Detect which cell encompasses the target text, then output its [X, Y] center coordinate. 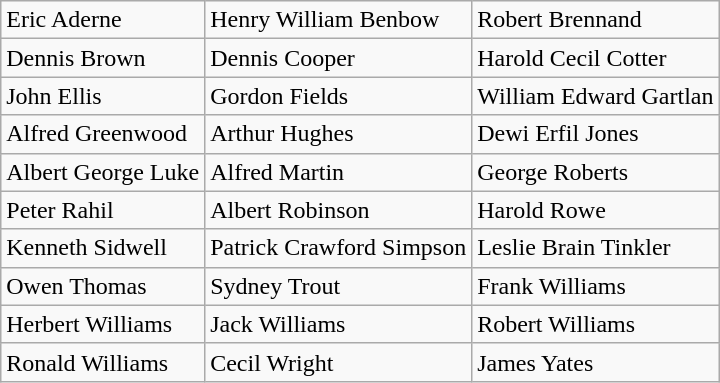
Henry William Benbow [338, 20]
Dewi Erfil Jones [596, 134]
Harold Rowe [596, 210]
Leslie Brain Tinkler [596, 248]
Dennis Cooper [338, 58]
Arthur Hughes [338, 134]
William Edward Gartlan [596, 96]
John Ellis [103, 96]
George Roberts [596, 172]
Ronald Williams [103, 362]
Patrick Crawford Simpson [338, 248]
James Yates [596, 362]
Harold Cecil Cotter [596, 58]
Dennis Brown [103, 58]
Kenneth Sidwell [103, 248]
Owen Thomas [103, 286]
Herbert Williams [103, 324]
Sydney Trout [338, 286]
Alfred Martin [338, 172]
Frank Williams [596, 286]
Jack Williams [338, 324]
Robert Williams [596, 324]
Albert Robinson [338, 210]
Eric Aderne [103, 20]
Robert Brennand [596, 20]
Albert George Luke [103, 172]
Peter Rahil [103, 210]
Gordon Fields [338, 96]
Cecil Wright [338, 362]
Alfred Greenwood [103, 134]
